For the text-containing cell, return its midpoint in (X, Y) coordinate format. 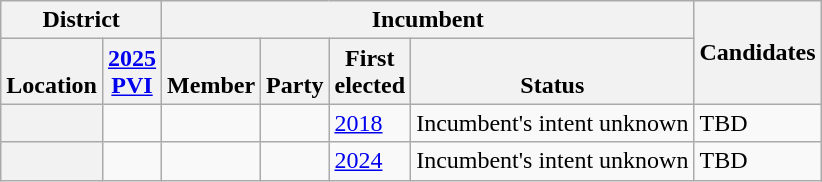
2018 (370, 123)
Member (212, 72)
Candidates (758, 52)
Location (52, 72)
2024 (370, 161)
Incumbent (428, 20)
Firstelected (370, 72)
Party (295, 72)
Status (552, 72)
District (82, 20)
2025PVI (132, 72)
